Return the [x, y] coordinate for the center point of the cell that contains the specified text.  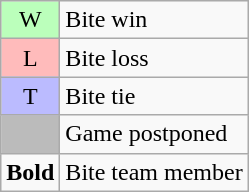
Game postponed [154, 134]
Bite win [154, 20]
Bold [30, 172]
W [30, 20]
Bite tie [154, 96]
Bite team member [154, 172]
L [30, 58]
Bite loss [154, 58]
T [30, 96]
